Return (X, Y) of the center of cell containing provided text 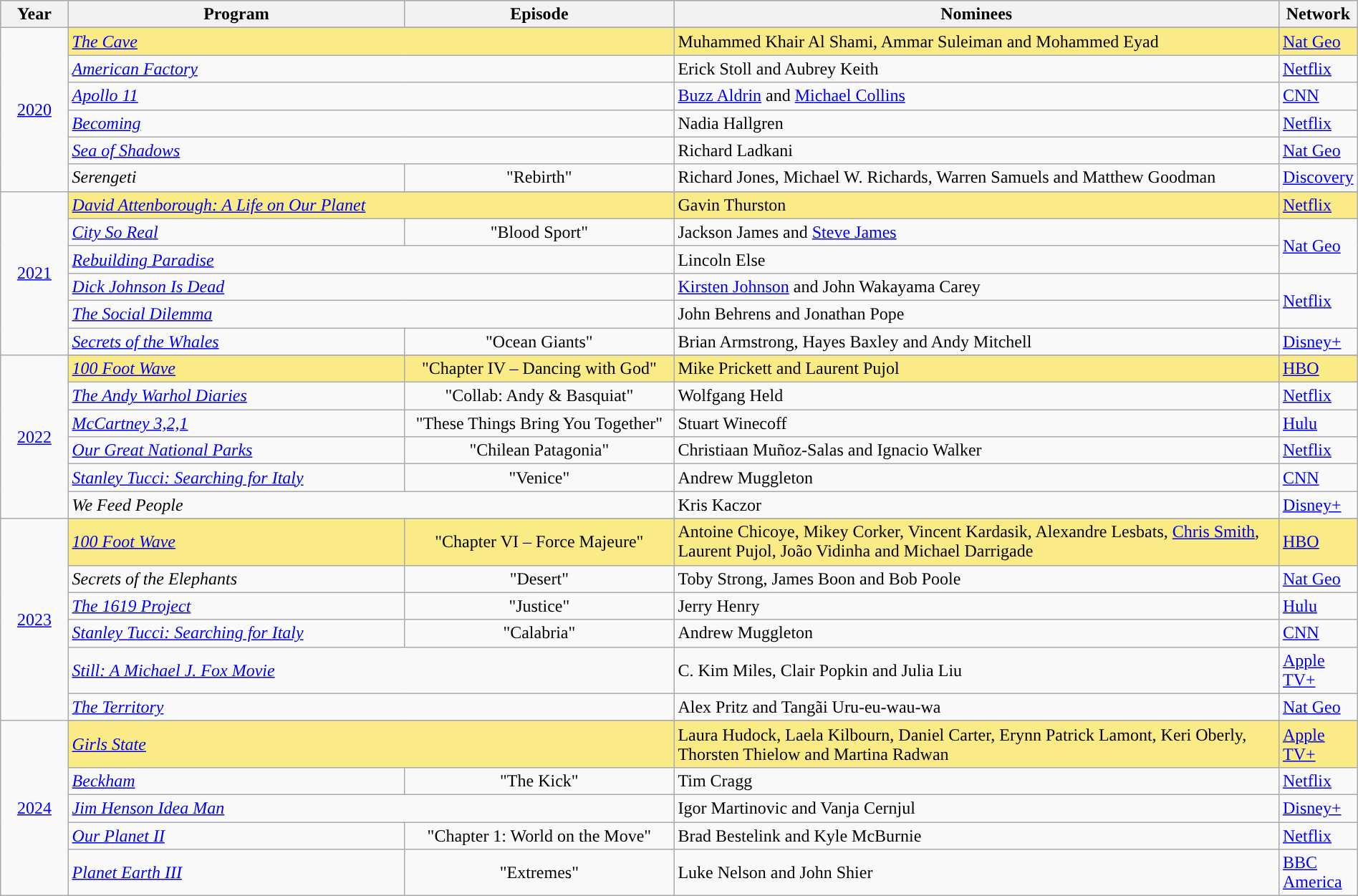
Brad Bestelink and Kyle McBurnie (977, 836)
McCartney 3,2,1 (236, 423)
Secrets of the Elephants (236, 579)
"Desert" (539, 579)
Year (34, 14)
2020 (34, 110)
Kirsten Johnson and John Wakayama Carey (977, 286)
Our Great National Parks (236, 451)
"Blood Sport" (539, 232)
2024 (34, 808)
David Attenborough: A Life on Our Planet (371, 205)
Richard Jones, Michael W. Richards, Warren Samuels and Matthew Goodman (977, 178)
Brian Armstrong, Hayes Baxley and Andy Mitchell (977, 342)
Kris Kaczor (977, 505)
American Factory (371, 69)
Dick Johnson Is Dead (371, 286)
"Justice" (539, 606)
Discovery (1318, 178)
"Ocean Giants" (539, 342)
"Rebirth" (539, 178)
Secrets of the Whales (236, 342)
The Social Dilemma (371, 314)
Alex Pritz and Tangãi Uru-eu-wau-wa (977, 707)
Jerry Henry (977, 606)
Laura Hudock, Laela Kilbourn, Daniel Carter, Erynn Patrick Lamont, Keri Oberly, Thorsten Thielow and Martina Radwan (977, 743)
Apollo 11 (371, 96)
Christiaan Muñoz-Salas and Ignacio Walker (977, 451)
Tim Cragg (977, 781)
Our Planet II (236, 836)
We Feed People (371, 505)
Richard Ladkani (977, 150)
Planet Earth III (236, 872)
2021 (34, 273)
Beckham (236, 781)
The 1619 Project (236, 606)
2023 (34, 620)
John Behrens and Jonathan Pope (977, 314)
Episode (539, 14)
BBC America (1318, 872)
"Chapter IV – Dancing with God" (539, 369)
"Collab: Andy & Basquiat" (539, 396)
Buzz Aldrin and Michael Collins (977, 96)
Jackson James and Steve James (977, 232)
Network (1318, 14)
Nadia Hallgren (977, 123)
Gavin Thurston (977, 205)
Rebuilding Paradise (371, 259)
Stuart Winecoff (977, 423)
The Andy Warhol Diaries (236, 396)
"These Things Bring You Together" (539, 423)
Igor Martinovic and Vanja Cernjul (977, 808)
Becoming (371, 123)
2022 (34, 437)
Program (236, 14)
"Chapter VI – Force Majeure" (539, 541)
Jim Henson Idea Man (371, 808)
Serengeti (236, 178)
"The Kick" (539, 781)
Antoine Chicoye, Mikey Corker, Vincent Kardasik, Alexandre Lesbats, Chris Smith, Laurent Pujol, João Vidinha and Michael Darrigade (977, 541)
Sea of Shadows (371, 150)
"Chapter 1: World on the Move" (539, 836)
Erick Stoll and Aubrey Keith (977, 69)
Toby Strong, James Boon and Bob Poole (977, 579)
Muhammed Khair Al Shami, Ammar Suleiman and Mohammed Eyad (977, 42)
"Chilean Patagonia" (539, 451)
Wolfgang Held (977, 396)
Nominees (977, 14)
The Cave (371, 42)
Girls State (371, 743)
Mike Prickett and Laurent Pujol (977, 369)
Still: A Michael J. Fox Movie (371, 670)
"Venice" (539, 478)
"Calabria" (539, 633)
C. Kim Miles, Clair Popkin and Julia Liu (977, 670)
"Extremes" (539, 872)
Lincoln Else (977, 259)
The Territory (371, 707)
Luke Nelson and John Shier (977, 872)
City So Real (236, 232)
